Pinpoint the cell where the given text exists, returning its (x, y) midpoint coordinate. 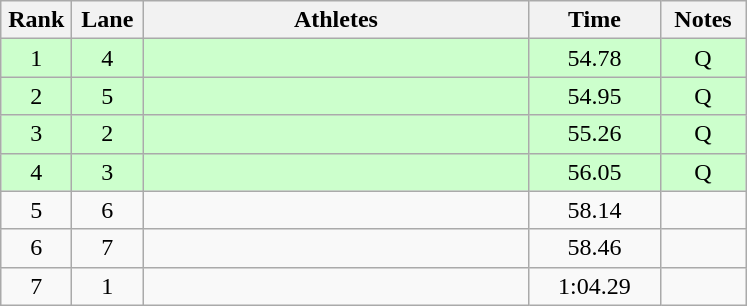
54.78 (594, 58)
56.05 (594, 172)
54.95 (594, 96)
Lane (108, 20)
58.14 (594, 210)
Rank (36, 20)
Time (594, 20)
1:04.29 (594, 286)
58.46 (594, 248)
55.26 (594, 134)
Athletes (336, 20)
Notes (703, 20)
